Return the [X, Y] coordinate for the center point of the cell that contains the specified text.  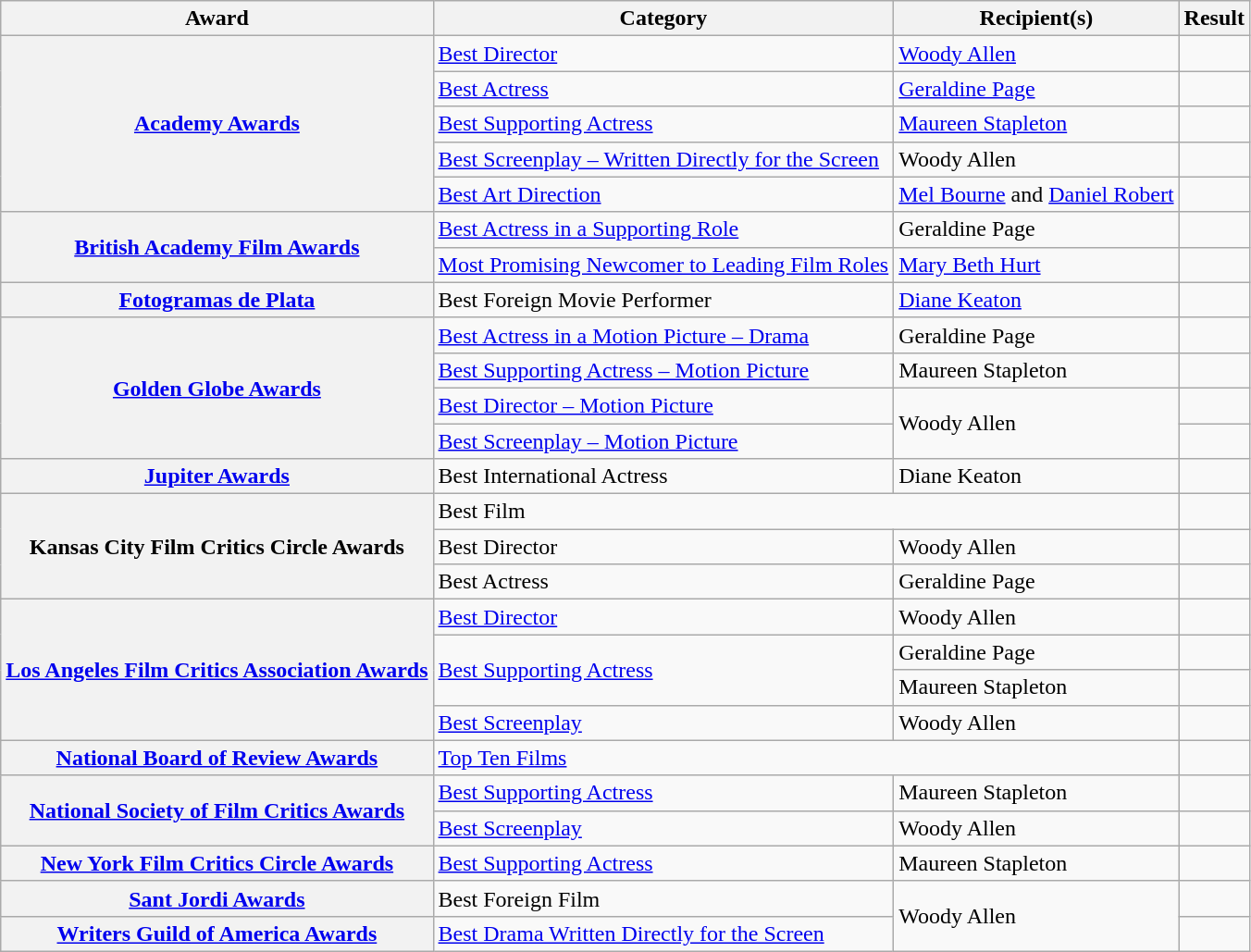
Category [663, 19]
British Academy Film Awards [217, 247]
Best Drama Written Directly for the Screen [663, 933]
Best Film [806, 512]
Most Promising Newcomer to Leading Film Roles [663, 265]
Best Director – Motion Picture [663, 405]
Sant Jordi Awards [217, 898]
Los Angeles Film Critics Association Awards [217, 670]
Jupiter Awards [217, 476]
Best Actress in a Supporting Role [663, 229]
Best Screenplay – Motion Picture [663, 441]
New York Film Critics Circle Awards [217, 863]
Best Art Direction [663, 194]
Award [217, 19]
Mary Beth Hurt [1036, 265]
National Society of Film Critics Awards [217, 810]
Top Ten Films [806, 758]
Mel Bourne and Daniel Robert [1036, 194]
Best Supporting Actress – Motion Picture [663, 370]
Best International Actress [663, 476]
Fotogramas de Plata [217, 300]
Best Screenplay – Written Directly for the Screen [663, 159]
Best Foreign Film [663, 898]
Result [1214, 19]
National Board of Review Awards [217, 758]
Kansas City Film Critics Circle Awards [217, 547]
Golden Globe Awards [217, 388]
Academy Awards [217, 124]
Recipient(s) [1036, 19]
Best Foreign Movie Performer [663, 300]
Writers Guild of America Awards [217, 933]
Best Actress in a Motion Picture – Drama [663, 335]
